Provide the (x, y) coordinate of the cell's center where the given text is located.  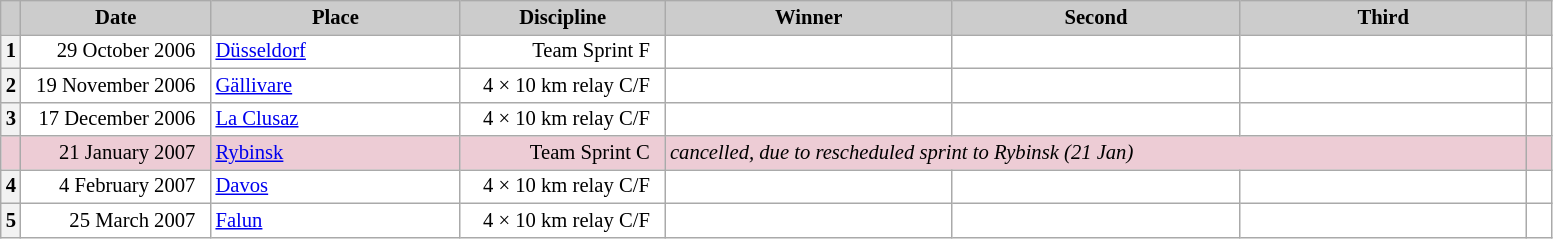
cancelled, due to rescheduled sprint to Rybinsk (21 Jan) (1096, 153)
Falun (336, 220)
Place (336, 17)
5 (11, 220)
La Clusaz (336, 119)
25 March 2007 (116, 220)
Third (1384, 17)
4 (11, 186)
Rybinsk (336, 153)
2 (11, 85)
Date (116, 17)
Düsseldorf (336, 51)
Gällivare (336, 85)
Team Sprint F (562, 51)
29 October 2006 (116, 51)
Discipline (562, 17)
19 November 2006 (116, 85)
Team Sprint C (562, 153)
3 (11, 119)
Winner (808, 17)
Second (1096, 17)
Davos (336, 186)
17 December 2006 (116, 119)
1 (11, 51)
4 February 2007 (116, 186)
21 January 2007 (116, 153)
